Provide the [X, Y] coordinate of the cell's center where the given text is located.  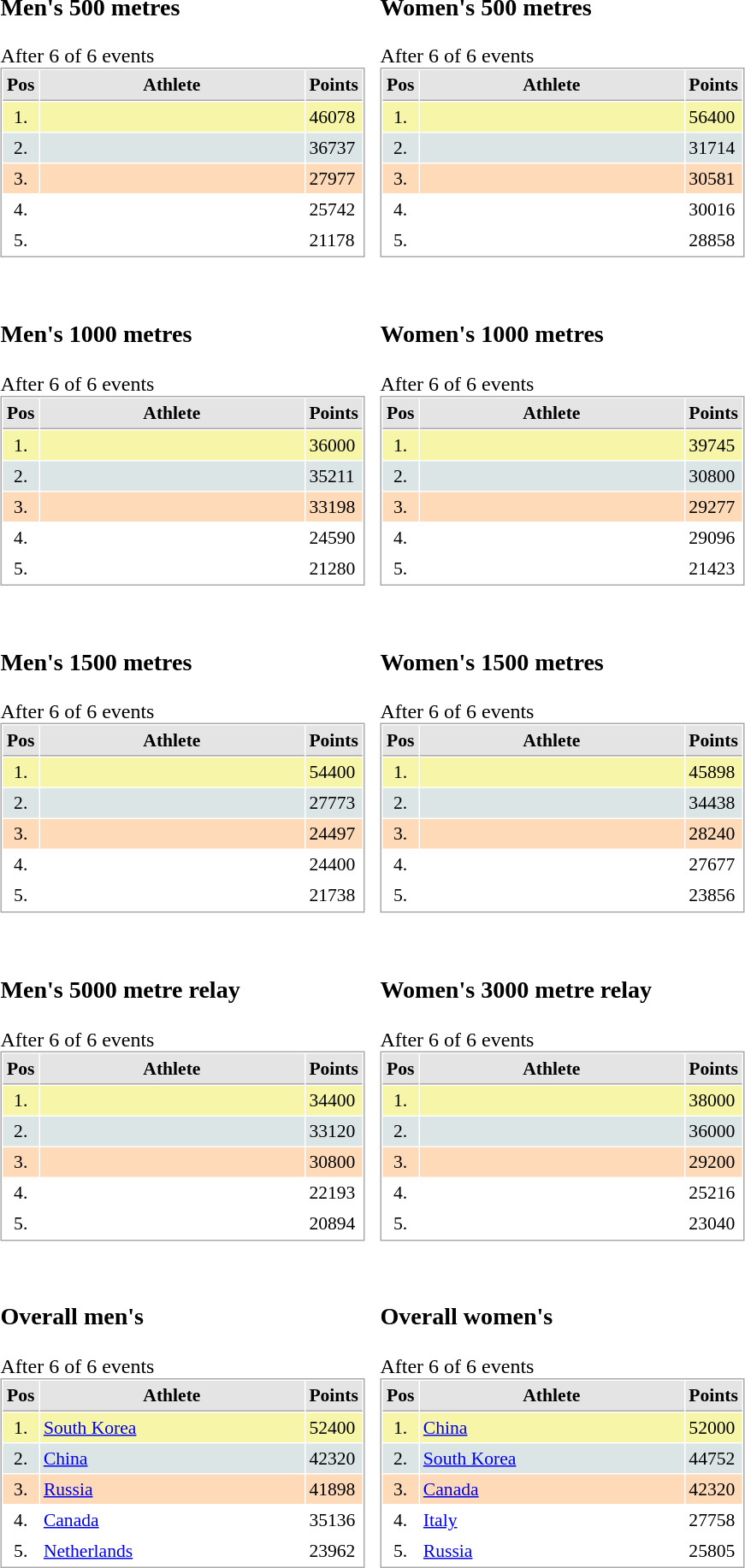
22193 [334, 1193]
30581 [713, 179]
25742 [334, 209]
20894 [334, 1223]
21178 [334, 240]
23040 [713, 1223]
21423 [713, 568]
23962 [334, 1551]
27977 [334, 179]
24497 [334, 834]
29096 [713, 537]
39745 [713, 445]
52000 [713, 1428]
21738 [334, 895]
56400 [713, 117]
33198 [334, 506]
27677 [713, 864]
21280 [334, 568]
29200 [713, 1162]
24400 [334, 864]
41898 [334, 1489]
35136 [334, 1520]
38000 [713, 1100]
54400 [334, 772]
27773 [334, 803]
34400 [334, 1100]
45898 [713, 772]
24590 [334, 537]
35211 [334, 475]
44752 [713, 1459]
28858 [713, 240]
31714 [713, 148]
27758 [713, 1520]
25805 [713, 1551]
33120 [334, 1131]
23856 [713, 895]
29277 [713, 506]
25216 [713, 1193]
Italy [551, 1520]
36737 [334, 148]
52400 [334, 1428]
Netherlands [171, 1551]
46078 [334, 117]
34438 [713, 803]
28240 [713, 834]
30016 [713, 209]
